Search for the cell housing the specified text and yield its (x, y) center coordinate. 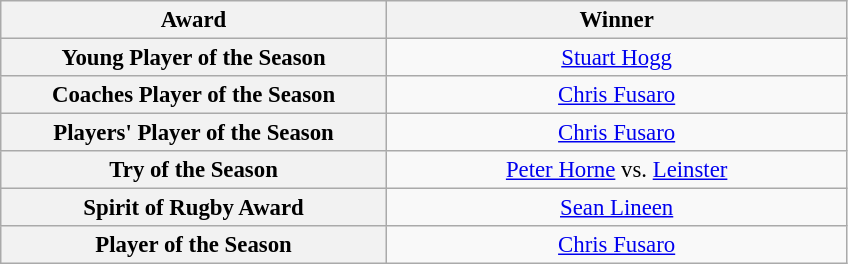
Coaches Player of the Season (194, 95)
Sean Lineen (616, 208)
Winner (616, 20)
Stuart Hogg (616, 58)
Peter Horne vs. Leinster (616, 170)
Players' Player of the Season (194, 133)
Award (194, 20)
Player of the Season (194, 245)
Try of the Season (194, 170)
Spirit of Rugby Award (194, 208)
Young Player of the Season (194, 58)
